Capture the cell that displays the provided text and extract its (X, Y) central coordinate. 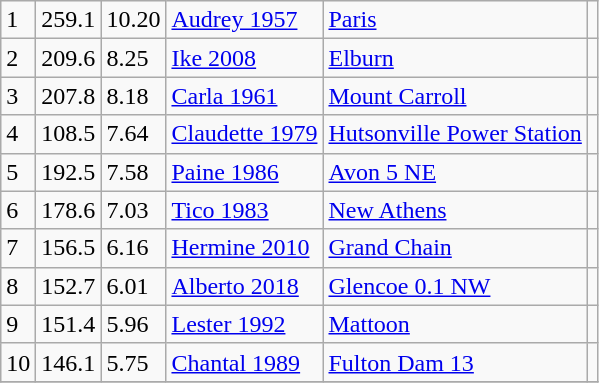
5 (18, 172)
207.8 (68, 96)
Paris (455, 20)
7.64 (134, 134)
8 (18, 286)
6 (18, 210)
Hermine 2010 (244, 248)
7.03 (134, 210)
146.1 (68, 362)
Elburn (455, 58)
152.7 (68, 286)
1 (18, 20)
Carla 1961 (244, 96)
Paine 1986 (244, 172)
7 (18, 248)
Tico 1983 (244, 210)
Hutsonville Power Station (455, 134)
Audrey 1957 (244, 20)
156.5 (68, 248)
151.4 (68, 324)
5.96 (134, 324)
Grand Chain (455, 248)
Claudette 1979 (244, 134)
10 (18, 362)
6.01 (134, 286)
Alberto 2018 (244, 286)
108.5 (68, 134)
3 (18, 96)
192.5 (68, 172)
Mattoon (455, 324)
Glencoe 0.1 NW (455, 286)
8.18 (134, 96)
9 (18, 324)
Mount Carroll (455, 96)
4 (18, 134)
Ike 2008 (244, 58)
7.58 (134, 172)
6.16 (134, 248)
Lester 1992 (244, 324)
259.1 (68, 20)
8.25 (134, 58)
Chantal 1989 (244, 362)
5.75 (134, 362)
178.6 (68, 210)
209.6 (68, 58)
2 (18, 58)
Fulton Dam 13 (455, 362)
10.20 (134, 20)
Avon 5 NE (455, 172)
New Athens (455, 210)
